Capture the cell that displays the provided text and extract its [x, y] central coordinate. 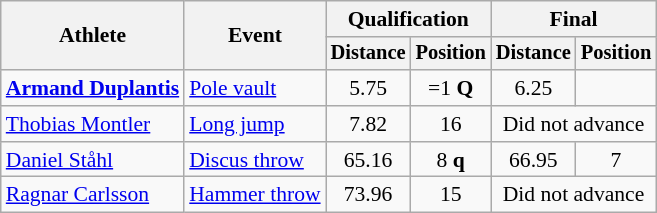
8 q [451, 160]
16 [451, 124]
Armand Duplantis [92, 88]
Discus throw [254, 160]
Pole vault [254, 88]
Ragnar Carlsson [92, 195]
Thobias Montler [92, 124]
5.75 [368, 88]
Long jump [254, 124]
65.16 [368, 160]
Event [254, 36]
Qualification [408, 19]
15 [451, 195]
Final [574, 19]
7.82 [368, 124]
Daniel Ståhl [92, 160]
7 [616, 160]
=1 Q [451, 88]
Athlete [92, 36]
66.95 [534, 160]
73.96 [368, 195]
6.25 [534, 88]
Hammer throw [254, 195]
